Provide the [X, Y] coordinate of the cell's center where the given text is located.  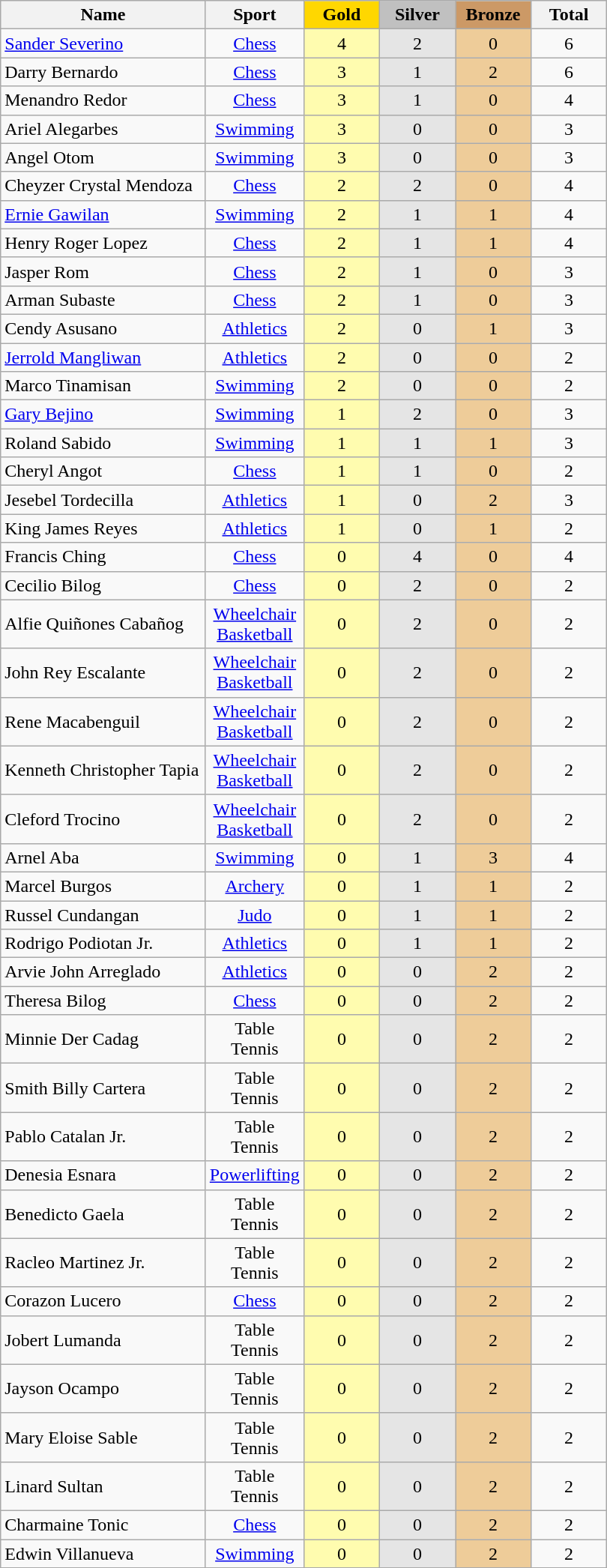
Ariel Alegarbes [103, 129]
Alfie Quiñones Cabañog [103, 624]
Cheyzer Crystal Mendoza [103, 186]
Arvie John Arreglado [103, 972]
Russel Cundangan [103, 915]
Rodrigo Podiotan Jr. [103, 944]
Cheryl Angot [103, 471]
Theresa Bilog [103, 1001]
Denesia Esnara [103, 1175]
Marcel Burgos [103, 886]
Cendy Asusano [103, 328]
Henry Roger Lopez [103, 243]
Corazon Lucero [103, 1301]
Linard Sultan [103, 1486]
John Rey Escalante [103, 673]
Judo [255, 915]
Cecilio Bilog [103, 585]
Charmaine Tonic [103, 1525]
Marco Tinamisan [103, 386]
Gold [342, 15]
Arman Subaste [103, 300]
Pablo Catalan Jr. [103, 1136]
Mary Eloise Sable [103, 1438]
Jobert Lumanda [103, 1340]
Jerrold Mangliwan [103, 358]
Ernie Gawilan [103, 214]
Angel Otom [103, 157]
Arnel Aba [103, 857]
Sander Severino [103, 43]
Racleo Martinez Jr. [103, 1262]
Cleford Trocino [103, 818]
Edwin Villanueva [103, 1554]
Francis Ching [103, 557]
King James Reyes [103, 528]
Sport [255, 15]
Jesebel Tordecilla [103, 500]
Archery [255, 886]
Roland Sabido [103, 443]
Gary Bejino [103, 414]
Benedicto Gaela [103, 1214]
Silver [417, 15]
Smith Billy Cartera [103, 1088]
Powerlifting [255, 1175]
Jayson Ocampo [103, 1388]
Total [570, 15]
Kenneth Christopher Tapia [103, 771]
Minnie Der Cadag [103, 1039]
Menandro Redor [103, 100]
Rene Macabenguil [103, 721]
Name [103, 15]
Jasper Rom [103, 271]
Darry Bernardo [103, 72]
Bronze [493, 15]
